Provide the [x, y] coordinate of the cell's center where the given text is located.  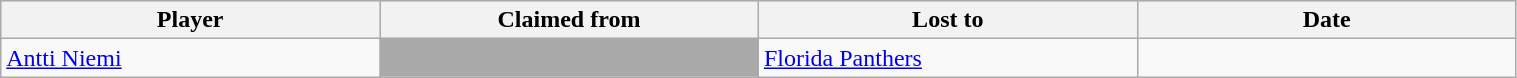
Florida Panthers [948, 58]
Player [190, 20]
Antti Niemi [190, 58]
Claimed from [570, 20]
Date [1326, 20]
Lost to [948, 20]
